Detect which cell encompasses the target text, then output its (X, Y) center coordinate. 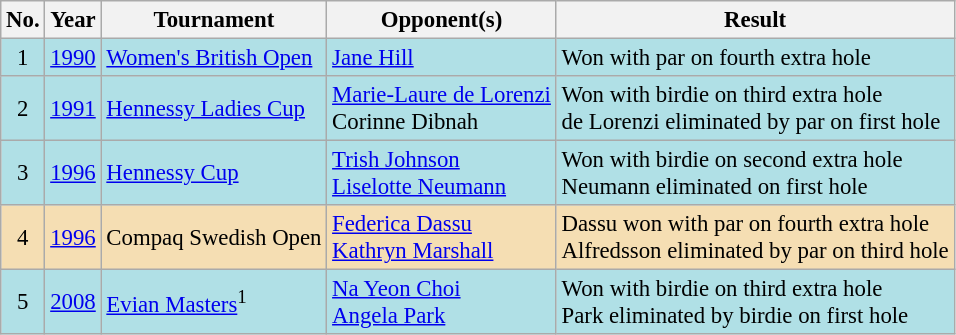
Opponent(s) (442, 20)
1990 (73, 58)
1 (23, 58)
Evian Masters1 (214, 302)
Jane Hill (442, 58)
2 (23, 108)
Won with birdie on third extra holede Lorenzi eliminated by par on first hole (755, 108)
Hennessy Ladies Cup (214, 108)
No. (23, 20)
Tournament (214, 20)
5 (23, 302)
2008 (73, 302)
Na Yeon Choi Angela Park (442, 302)
Federica Dassu Kathryn Marshall (442, 238)
Year (73, 20)
Won with par on fourth extra hole (755, 58)
Won with birdie on second extra holeNeumann eliminated on first hole (755, 174)
Hennessy Cup (214, 174)
Won with birdie on third extra holePark eliminated by birdie on first hole (755, 302)
4 (23, 238)
Result (755, 20)
Women's British Open (214, 58)
Compaq Swedish Open (214, 238)
Trish Johnson Liselotte Neumann (442, 174)
1991 (73, 108)
Dassu won with par on fourth extra holeAlfredsson eliminated by par on third hole (755, 238)
3 (23, 174)
Marie-Laure de Lorenzi Corinne Dibnah (442, 108)
